Identify which cell holds the provided text, then report its (X, Y) central coordinate. 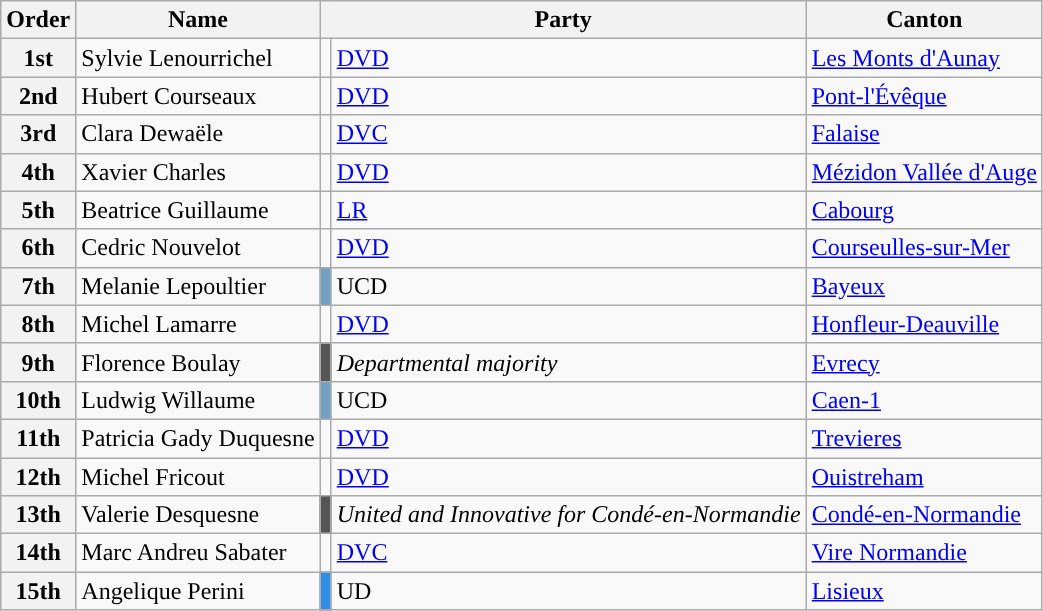
Party (563, 20)
Michel Fricout (198, 477)
Name (198, 20)
Ouistreham (924, 477)
Ludwig Willaume (198, 400)
14th (38, 553)
11th (38, 438)
Canton (924, 20)
12th (38, 477)
Sylvie Lenourrichel (198, 58)
Condé-en-Normandie (924, 515)
Mézidon Vallée d'Auge (924, 172)
Xavier Charles (198, 172)
Michel Lamarre (198, 324)
Evrecy (924, 362)
Patricia Gady Duquesne (198, 438)
Valerie Desquesne (198, 515)
Cedric Nouvelot (198, 248)
1st (38, 58)
Les Monts d'Aunay (924, 58)
Hubert Courseaux (198, 96)
Melanie Lepoultier (198, 286)
UD (568, 591)
Angelique Perini (198, 591)
10th (38, 400)
Caen-1 (924, 400)
Trevieres (924, 438)
7th (38, 286)
6th (38, 248)
Falaise (924, 134)
Departmental majority (568, 362)
Beatrice Guillaume (198, 210)
Cabourg (924, 210)
9th (38, 362)
United and Innovative for Condé-en-Normandie (568, 515)
Honfleur-Deauville (924, 324)
Clara Dewaële (198, 134)
3rd (38, 134)
Vire Normandie (924, 553)
Florence Boulay (198, 362)
13th (38, 515)
Order (38, 20)
15th (38, 591)
Marc Andreu Sabater (198, 553)
2nd (38, 96)
Lisieux (924, 591)
5th (38, 210)
4th (38, 172)
Pont-l'Évêque (924, 96)
Bayeux (924, 286)
LR (568, 210)
Courseulles-sur-Mer (924, 248)
8th (38, 324)
